Output the [x, y] coordinate of the center of the cell containing the given text.  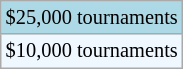
$25,000 tournaments [92, 17]
$10,000 tournaments [92, 51]
